Return (X, Y) of the center of cell containing provided text 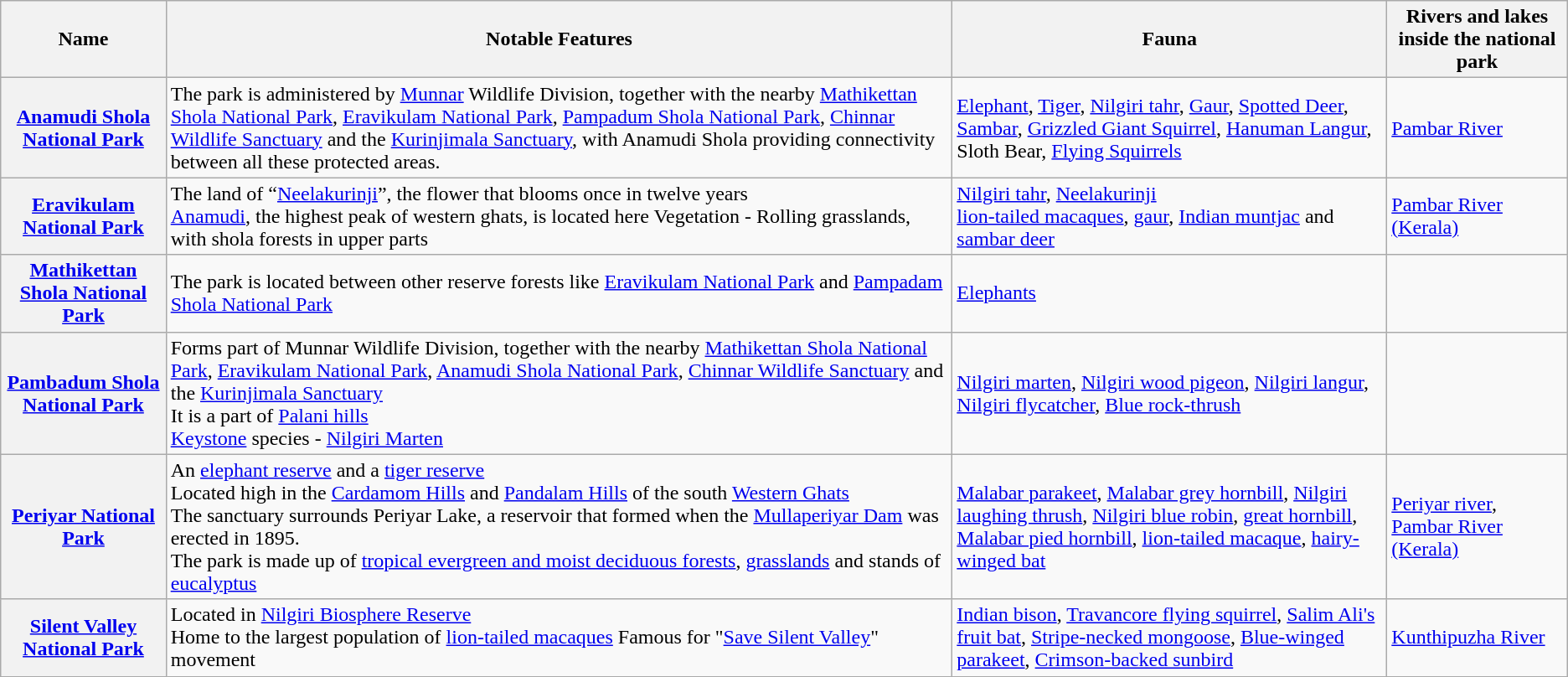
Name (84, 39)
Pambar River (1478, 127)
Nilgiri marten, Nilgiri wood pigeon, Nilgiri langur, Nilgiri flycatcher, Blue rock-thrush (1169, 393)
Fauna (1169, 39)
The park is located between other reserve forests like Eravikulam National Park and Pampadam Shola National Park (560, 293)
Periyar river, Pambar River (Kerala) (1478, 526)
Eravikulam National Park (84, 216)
Located in Nilgiri Biosphere ReserveHome to the largest population of lion-tailed macaques Famous for "Save Silent Valley" movement (560, 638)
Pambar River (Kerala) (1478, 216)
Nilgiri tahr, Neelakurinjilion-tailed macaques, gaur, Indian muntjac and sambar deer (1169, 216)
Pambadum Shola National Park (84, 393)
Mathikettan Shola National Park (84, 293)
Rivers and lakes inside the national park (1478, 39)
Kunthipuzha River (1478, 638)
Notable Features (560, 39)
Silent Valley National Park (84, 638)
Elephants (1169, 293)
Periyar National Park (84, 526)
Anamudi Shola National Park (84, 127)
Indian bison, Travancore flying squirrel, Salim Ali's fruit bat, Stripe-necked mongoose, Blue-winged parakeet, Crimson-backed sunbird (1169, 638)
Elephant, Tiger, Nilgiri tahr, Gaur, Spotted Deer, Sambar, Grizzled Giant Squirrel, Hanuman Langur, Sloth Bear, Flying Squirrels (1169, 127)
